Capture the cell that displays the provided text and extract its [x, y] central coordinate. 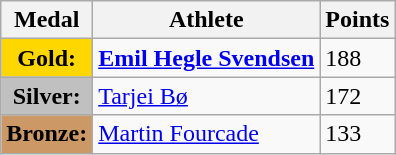
Medal [47, 20]
172 [358, 96]
Bronze: [47, 134]
Points [358, 20]
133 [358, 134]
Silver: [47, 96]
Athlete [206, 20]
188 [358, 58]
Martin Fourcade [206, 134]
Tarjei Bø [206, 96]
Gold: [47, 58]
Emil Hegle Svendsen [206, 58]
